Extract the [X, Y] coordinate from the center of the cell holding the provided text.  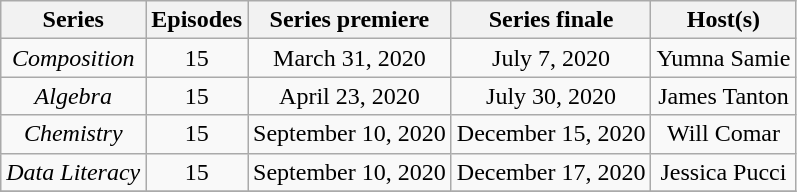
March 31, 2020 [350, 58]
Algebra [74, 96]
July 7, 2020 [551, 58]
December 15, 2020 [551, 134]
Episodes [197, 20]
Host(s) [724, 20]
Chemistry [74, 134]
Jessica Pucci [724, 172]
Yumna Samie [724, 58]
James Tanton [724, 96]
Series finale [551, 20]
Series premiere [350, 20]
July 30, 2020 [551, 96]
December 17, 2020 [551, 172]
Series [74, 20]
Data Literacy [74, 172]
Composition [74, 58]
Will Comar [724, 134]
April 23, 2020 [350, 96]
